Return [x, y] of the center of cell containing provided text 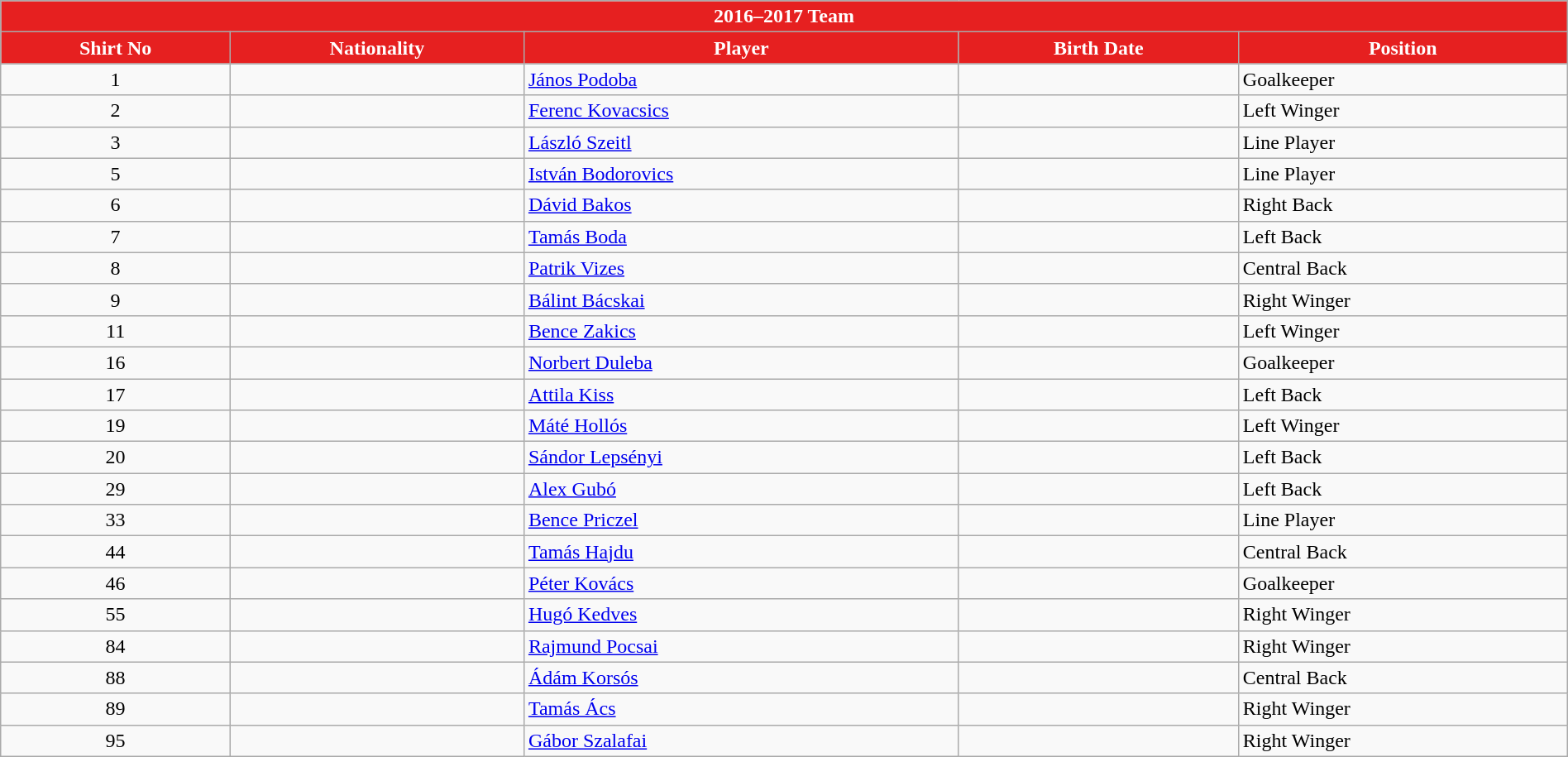
20 [116, 458]
55 [116, 615]
Right Back [1403, 205]
Péter Kovács [741, 583]
11 [116, 331]
János Podoba [741, 79]
6 [116, 205]
7 [116, 237]
2016–2017 Team [784, 17]
Shirt No [116, 48]
Nationality [377, 48]
László Szeitl [741, 142]
Patrik Vizes [741, 268]
Gábor Szalafai [741, 740]
Tamás Hajdu [741, 552]
46 [116, 583]
Attila Kiss [741, 395]
Bálint Bácskai [741, 299]
István Bodorovics [741, 174]
Player [741, 48]
Máté Hollós [741, 426]
Alex Gubó [741, 489]
Dávid Bakos [741, 205]
17 [116, 395]
2 [116, 111]
Ádám Korsós [741, 678]
44 [116, 552]
Rajmund Pocsai [741, 646]
8 [116, 268]
19 [116, 426]
3 [116, 142]
29 [116, 489]
5 [116, 174]
Birth Date [1098, 48]
Bence Priczel [741, 520]
84 [116, 646]
89 [116, 709]
88 [116, 678]
1 [116, 79]
95 [116, 740]
Tamás Boda [741, 237]
Hugó Kedves [741, 615]
Norbert Duleba [741, 362]
9 [116, 299]
Position [1403, 48]
33 [116, 520]
Sándor Lepsényi [741, 458]
Ferenc Kovacsics [741, 111]
Bence Zakics [741, 331]
Tamás Ács [741, 709]
16 [116, 362]
